Return [x, y] of the center of cell containing provided text 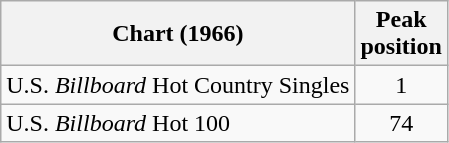
Peakposition [401, 34]
U.S. Billboard Hot 100 [178, 123]
Chart (1966) [178, 34]
1 [401, 85]
U.S. Billboard Hot Country Singles [178, 85]
74 [401, 123]
